For the text-containing cell, return its midpoint in [x, y] coordinate format. 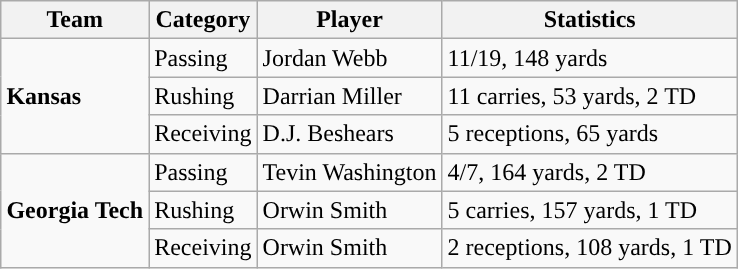
Kansas [75, 96]
Team [75, 20]
Jordan Webb [350, 58]
Tevin Washington [350, 172]
4/7, 164 yards, 2 TD [590, 172]
D.J. Beshears [350, 134]
2 receptions, 108 yards, 1 TD [590, 248]
11 carries, 53 yards, 2 TD [590, 96]
11/19, 148 yards [590, 58]
5 carries, 157 yards, 1 TD [590, 210]
Darrian Miller [350, 96]
5 receptions, 65 yards [590, 134]
Statistics [590, 20]
Georgia Tech [75, 210]
Player [350, 20]
Category [203, 20]
